Pinpoint the cell where the given text exists, returning its (x, y) midpoint coordinate. 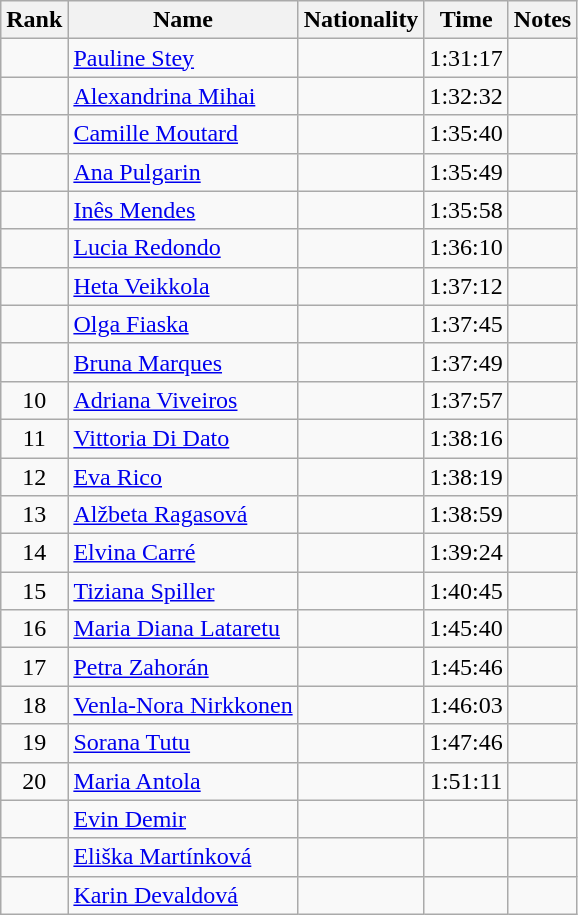
1:35:58 (466, 210)
Inês Mendes (183, 210)
1:51:11 (466, 781)
1:37:45 (466, 324)
20 (34, 781)
1:46:03 (466, 705)
1:35:40 (466, 134)
18 (34, 705)
19 (34, 743)
Petra Zahorán (183, 667)
Rank (34, 20)
Ana Pulgarin (183, 172)
Eva Rico (183, 477)
Adriana Viveiros (183, 400)
1:38:19 (466, 477)
1:40:45 (466, 591)
Sorana Tutu (183, 743)
1:32:32 (466, 96)
1:45:46 (466, 667)
Name (183, 20)
12 (34, 477)
1:37:49 (466, 362)
10 (34, 400)
Olga Fiaska (183, 324)
1:38:59 (466, 515)
1:39:24 (466, 553)
1:47:46 (466, 743)
16 (34, 629)
Maria Diana Lataretu (183, 629)
Karin Devaldová (183, 895)
11 (34, 438)
Heta Veikkola (183, 286)
Notes (542, 20)
17 (34, 667)
1:38:16 (466, 438)
1:45:40 (466, 629)
Camille Moutard (183, 134)
1:35:49 (466, 172)
15 (34, 591)
Venla-Nora Nirkkonen (183, 705)
Vittoria Di Dato (183, 438)
Alžbeta Ragasová (183, 515)
1:31:17 (466, 58)
1:36:10 (466, 248)
Time (466, 20)
Pauline Stey (183, 58)
Evin Demir (183, 819)
Maria Antola (183, 781)
Eliška Martínková (183, 857)
Bruna Marques (183, 362)
14 (34, 553)
Tiziana Spiller (183, 591)
1:37:12 (466, 286)
1:37:57 (466, 400)
Alexandrina Mihai (183, 96)
Elvina Carré (183, 553)
13 (34, 515)
Nationality (361, 20)
Lucia Redondo (183, 248)
